Output the (x, y) coordinate of the center of the cell containing the given text.  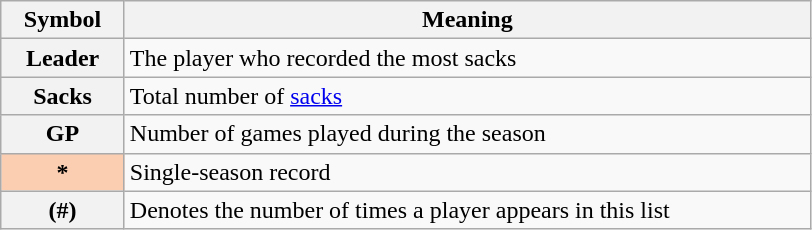
Number of games played during the season (467, 134)
Leader (63, 58)
The player who recorded the most sacks (467, 58)
Sacks (63, 96)
Total number of sacks (467, 96)
Denotes the number of times a player appears in this list (467, 210)
Single-season record (467, 172)
* (63, 172)
Meaning (467, 20)
Symbol (63, 20)
GP (63, 134)
(#) (63, 210)
